Identify which cell holds the provided text, then report its [x, y] central coordinate. 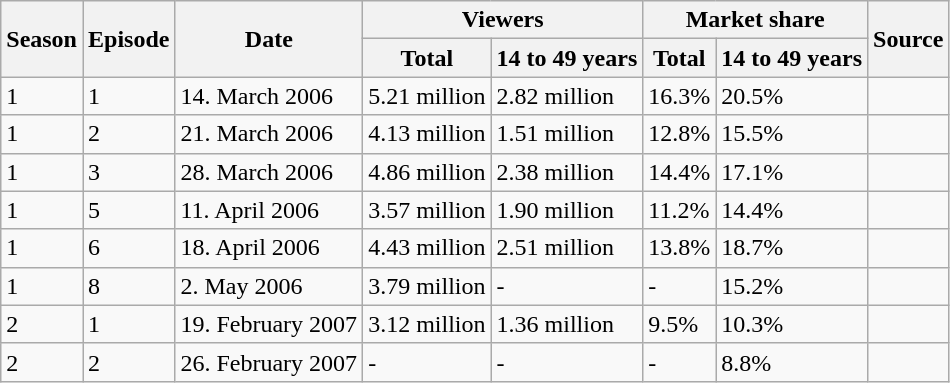
1.90 million [567, 210]
3.79 million [427, 286]
21. March 2006 [269, 134]
1.51 million [567, 134]
2.82 million [567, 96]
Source [908, 39]
20.5% [792, 96]
10.3% [792, 324]
14. March 2006 [269, 96]
2.51 million [567, 248]
8 [128, 286]
Date [269, 39]
3 [128, 172]
6 [128, 248]
18.7% [792, 248]
4.43 million [427, 248]
5 [128, 210]
2. May 2006 [269, 286]
Season [42, 39]
4.86 million [427, 172]
Episode [128, 39]
Viewers [503, 20]
11.2% [680, 210]
3.12 million [427, 324]
3.57 million [427, 210]
5.21 million [427, 96]
18. April 2006 [269, 248]
15.2% [792, 286]
12.8% [680, 134]
28. March 2006 [269, 172]
16.3% [680, 96]
4.13 million [427, 134]
2.38 million [567, 172]
15.5% [792, 134]
13.8% [680, 248]
11. April 2006 [269, 210]
9.5% [680, 324]
26. February 2007 [269, 362]
1.36 million [567, 324]
17.1% [792, 172]
8.8% [792, 362]
Market share [756, 20]
19. February 2007 [269, 324]
